Return the [x, y] coordinate for the center point of the cell that contains the specified text.  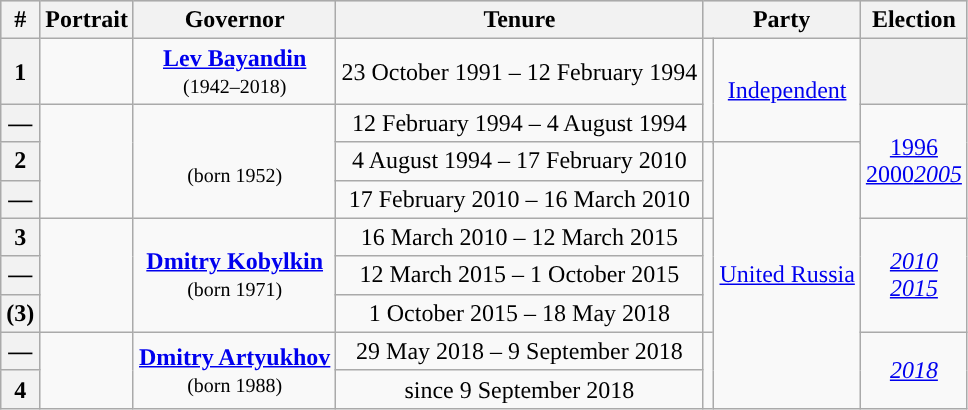
Governor [234, 20]
20102015 [914, 275]
4 August 1994 – 17 February 2010 [520, 161]
Party [782, 20]
16 March 2010 – 12 March 2015 [520, 237]
199620002005 [914, 161]
29 May 2018 – 9 September 2018 [520, 351]
2 [20, 161]
United Russia [787, 275]
Tenure [520, 20]
12 February 1994 – 4 August 1994 [520, 123]
Independent [787, 90]
since 9 September 2018 [520, 389]
17 February 2010 – 16 March 2010 [520, 199]
2018 [914, 370]
# [20, 20]
4 [20, 389]
(3) [20, 313]
1 [20, 72]
Lev Bayandin(1942–2018) [234, 72]
1 October 2015 – 18 May 2018 [520, 313]
Election [914, 20]
(born 1952) [234, 161]
Portrait [87, 20]
Dmitry Artyukhov(born 1988) [234, 370]
3 [20, 237]
Dmitry Kobylkin(born 1971) [234, 275]
12 March 2015 – 1 October 2015 [520, 275]
23 October 1991 – 12 February 1994 [520, 72]
